Capture the cell that displays the provided text and extract its (x, y) central coordinate. 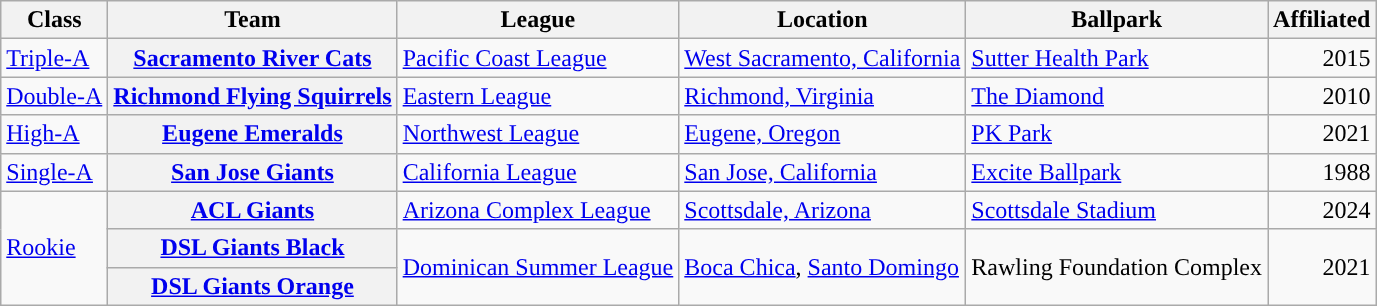
Class (54, 20)
Northwest League (538, 134)
Excite Ballpark (1117, 172)
Sutter Health Park (1117, 58)
Scottsdale, Arizona (822, 210)
West Sacramento, California (822, 58)
Location (822, 20)
DSL Giants Black (252, 248)
League (538, 20)
Pacific Coast League (538, 58)
Sacramento River Cats (252, 58)
San Jose Giants (252, 172)
California League (538, 172)
DSL Giants Orange (252, 286)
Double-A (54, 96)
The Diamond (1117, 96)
High-A (54, 134)
Scottsdale Stadium (1117, 210)
Affiliated (1322, 20)
Rawling Foundation Complex (1117, 267)
2024 (1322, 210)
Ballpark (1117, 20)
Team (252, 20)
Richmond, Virginia (822, 96)
Eugene Emeralds (252, 134)
Eugene, Oregon (822, 134)
1988 (1322, 172)
Rookie (54, 248)
Boca Chica, Santo Domingo (822, 267)
Triple-A (54, 58)
2015 (1322, 58)
ACL Giants (252, 210)
Single-A (54, 172)
San Jose, California (822, 172)
Eastern League (538, 96)
Arizona Complex League (538, 210)
PK Park (1117, 134)
2010 (1322, 96)
Dominican Summer League (538, 267)
Richmond Flying Squirrels (252, 96)
